Return (X, Y) of the center of cell containing provided text 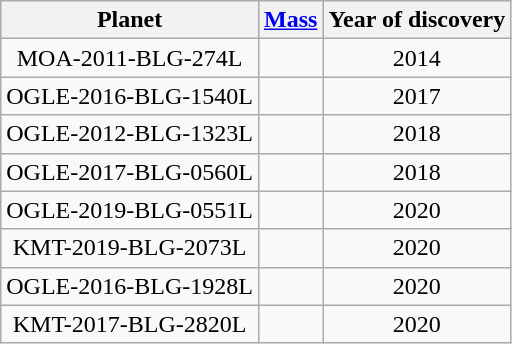
Mass (290, 20)
MOA-2011-BLG-274L (130, 58)
2014 (417, 58)
Planet (130, 20)
KMT-2019-BLG-2073L (130, 248)
OGLE-2017-BLG-0560L (130, 172)
Year of discovery (417, 20)
2017 (417, 96)
OGLE-2016-BLG-1540L (130, 96)
OGLE-2012-BLG-1323L (130, 134)
OGLE-2016-BLG-1928L (130, 286)
KMT-2017-BLG-2820L (130, 324)
OGLE-2019-BLG-0551L (130, 210)
